Identify which cell holds the provided text, then report its (X, Y) central coordinate. 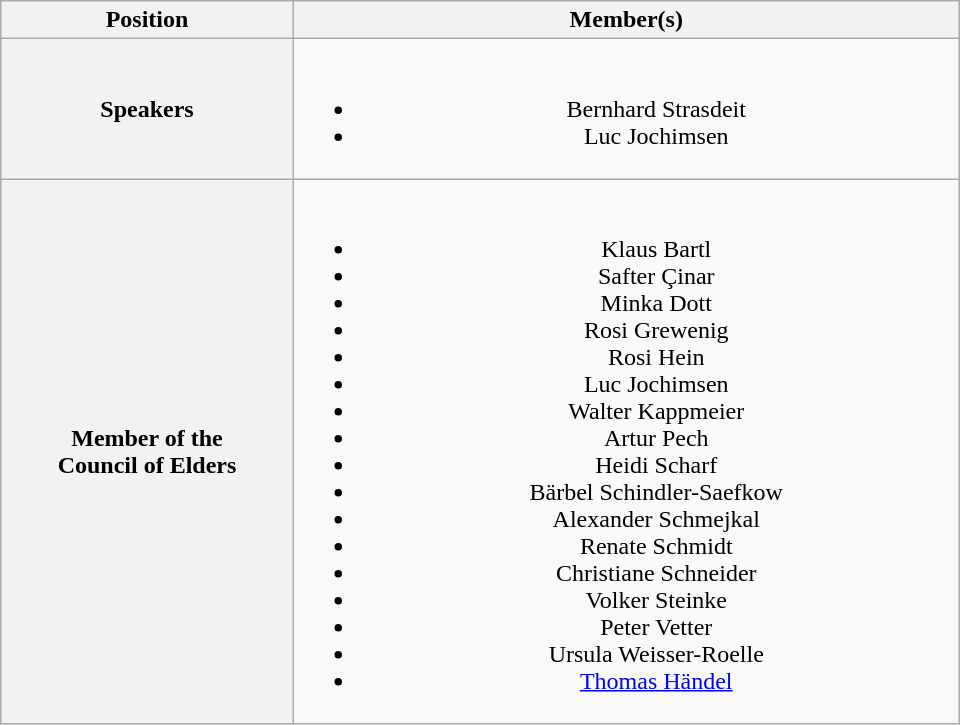
Speakers (147, 109)
Bernhard StrasdeitLuc Jochimsen (626, 109)
Position (147, 20)
Member(s) (626, 20)
Member of theCouncil of Elders (147, 452)
